Scan for the cell matching the given text and deliver its [x, y] coordinate at center. 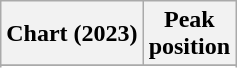
Peakposition [189, 34]
Chart (2023) [72, 34]
